Locate the cell with the specified text and output its [x, y] center coordinate. 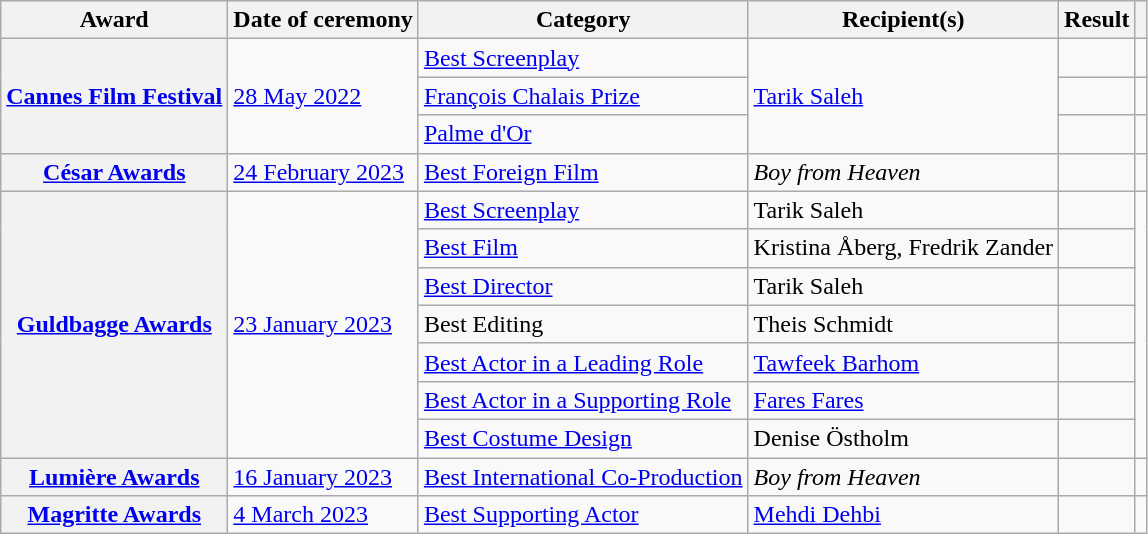
4 March 2023 [324, 515]
Best Editing [583, 324]
Best Actor in a Supporting Role [583, 400]
24 February 2023 [324, 172]
François Chalais Prize [583, 96]
Best Costume Design [583, 438]
Best Actor in a Leading Role [583, 362]
Fares Fares [904, 400]
Mehdi Dehbi [904, 515]
Recipient(s) [904, 20]
Theis Schmidt [904, 324]
16 January 2023 [324, 477]
Lumière Awards [114, 477]
Cannes Film Festival [114, 96]
César Awards [114, 172]
28 May 2022 [324, 96]
Magritte Awards [114, 515]
Denise Östholm [904, 438]
Palme d'Or [583, 134]
Date of ceremony [324, 20]
Best Foreign Film [583, 172]
Guldbagge Awards [114, 324]
Tawfeek Barhom [904, 362]
Best International Co-Production [583, 477]
Award [114, 20]
Best Supporting Actor [583, 515]
23 January 2023 [324, 324]
Result [1097, 20]
Best Film [583, 248]
Best Director [583, 286]
Kristina Åberg, Fredrik Zander [904, 248]
Category [583, 20]
